From the cell containing the given text, extract its center point as (X, Y) coordinate. 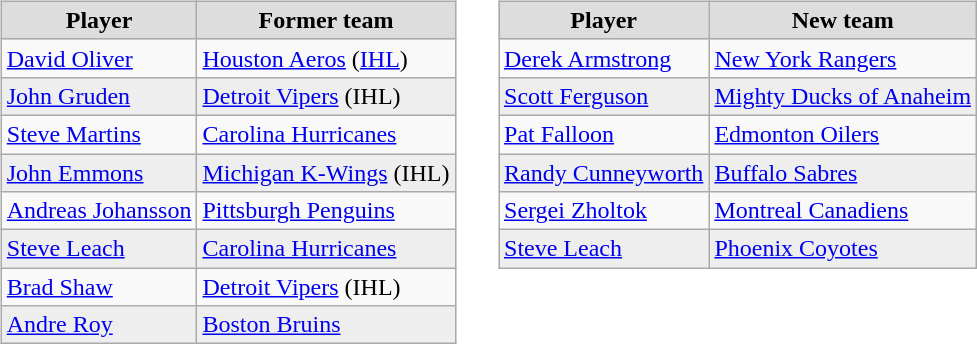
Randy Cunneyworth (603, 173)
Michigan K-Wings (IHL) (326, 173)
John Emmons (99, 173)
Boston Bruins (326, 325)
Mighty Ducks of Anaheim (843, 96)
John Gruden (99, 96)
Andre Roy (99, 325)
Montreal Canadiens (843, 211)
Steve Martins (99, 134)
New York Rangers (843, 58)
Scott Ferguson (603, 96)
Edmonton Oilers (843, 134)
Former team (326, 20)
Phoenix Coyotes (843, 249)
Pittsburgh Penguins (326, 211)
Sergei Zholtok (603, 211)
Pat Falloon (603, 134)
Buffalo Sabres (843, 173)
Houston Aeros (IHL) (326, 58)
New team (843, 20)
Andreas Johansson (99, 211)
Derek Armstrong (603, 58)
Brad Shaw (99, 287)
David Oliver (99, 58)
